Return the [X, Y] coordinate for the center point of the cell that contains the specified text.  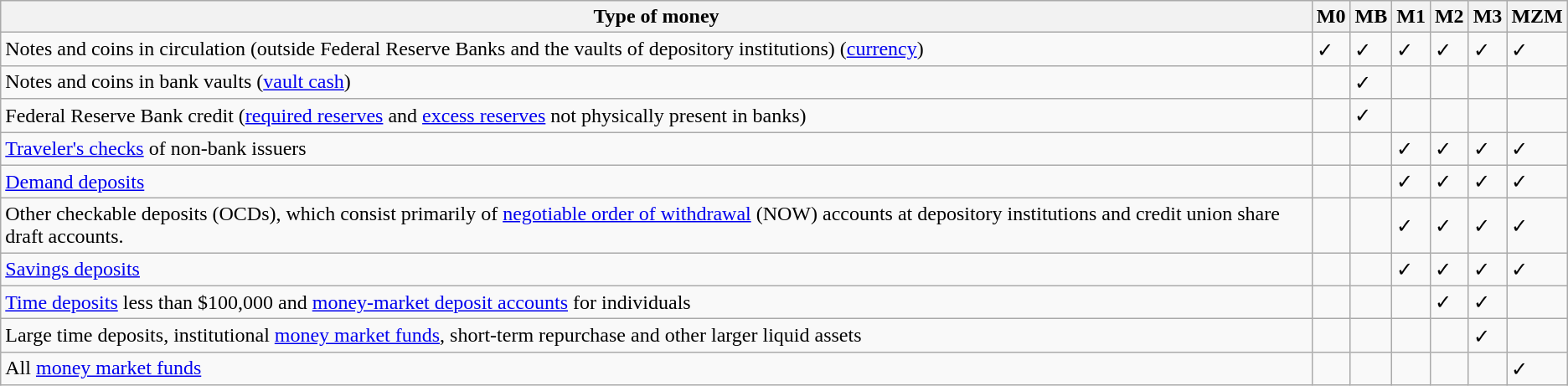
Federal Reserve Bank credit (required reserves and excess reserves not physically present in banks) [657, 116]
All money market funds [657, 368]
Type of money [657, 17]
Notes and coins in circulation (outside Federal Reserve Banks and the vaults of depository institutions) (currency) [657, 49]
Time deposits less than $100,000 and money-market deposit accounts for individuals [657, 302]
Notes and coins in bank vaults (vault cash) [657, 82]
M3 [1488, 17]
MZM [1537, 17]
Demand deposits [657, 182]
M2 [1449, 17]
M0 [1331, 17]
Savings deposits [657, 270]
Large time deposits, institutional money market funds, short-term repurchase and other larger liquid assets [657, 336]
MB [1371, 17]
Traveler's checks of non-bank issuers [657, 149]
M1 [1411, 17]
